Locate the cell with the specified text and output its [x, y] center coordinate. 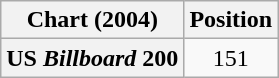
151 [231, 58]
US Billboard 200 [92, 58]
Chart (2004) [92, 20]
Position [231, 20]
